Find where the given text appears and provide that cell's center as [X, Y] coordinate. 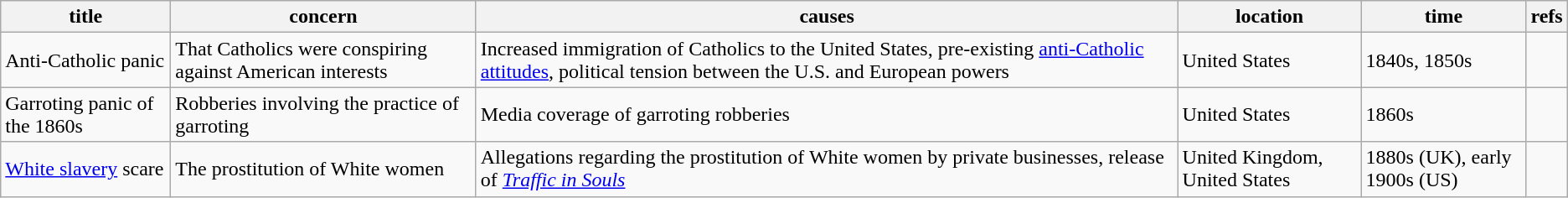
United Kingdom, United States [1270, 169]
Robberies involving the practice of garroting [323, 114]
Media coverage of garroting robberies [827, 114]
White slavery scare [85, 169]
concern [323, 17]
The prostitution of White women [323, 169]
title [85, 17]
Increased immigration of Catholics to the United States, pre-existing anti-Catholic attitudes, political tension between the U.S. and European powers [827, 60]
That Catholics were conspiring against American interests [323, 60]
time [1444, 17]
causes [827, 17]
location [1270, 17]
1880s (UK), early 1900s (US) [1444, 169]
refs [1546, 17]
Garroting panic of the 1860s [85, 114]
Anti-Catholic panic [85, 60]
1860s [1444, 114]
1840s, 1850s [1444, 60]
Allegations regarding the prostitution of White women by private businesses, release of Traffic in Souls [827, 169]
